Search for the cell housing the specified text and yield its (X, Y) center coordinate. 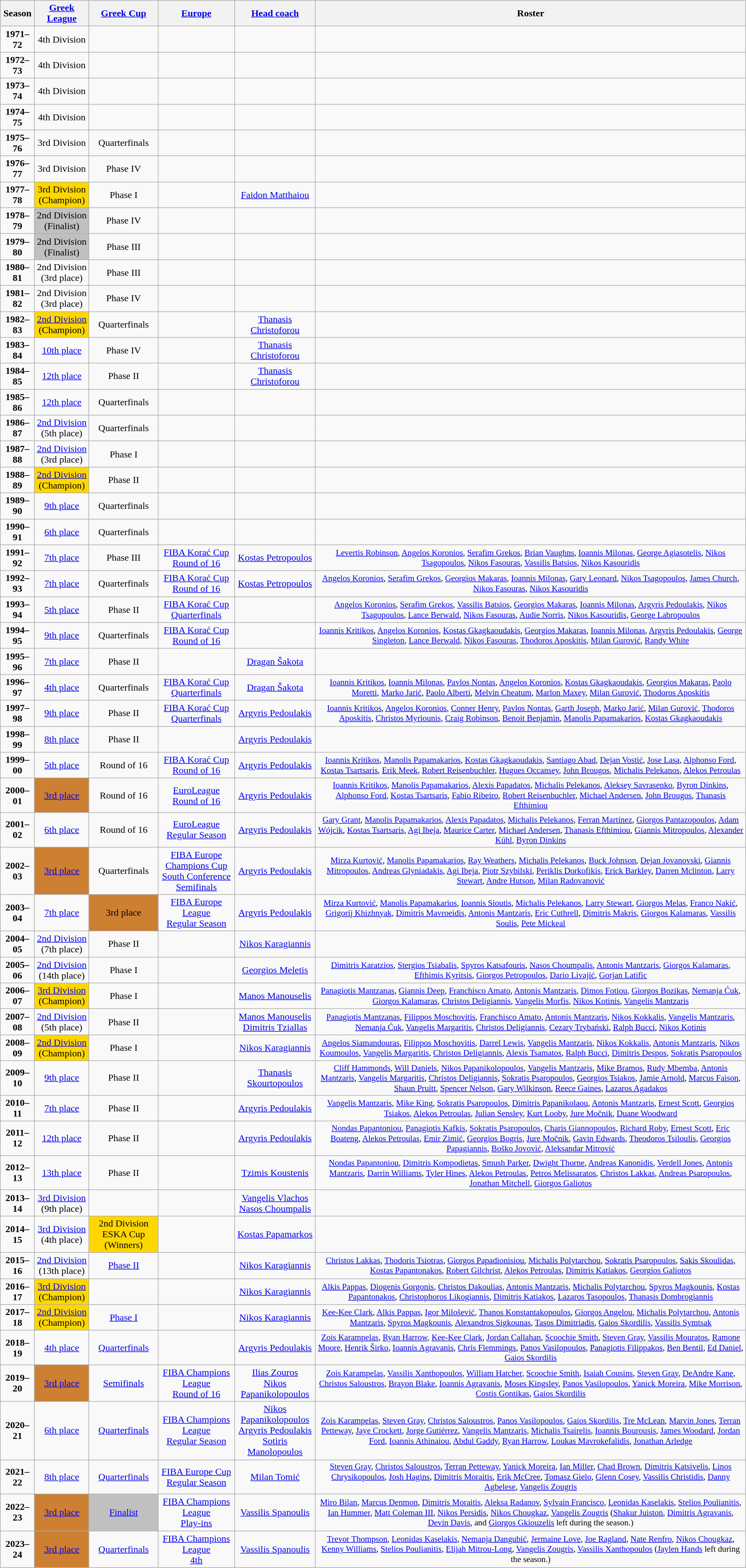
Georgios Meletis (275, 970)
FIBA Champions League4th (196, 1549)
Faidon Matthaiou (275, 194)
Season (18, 14)
1975–76 (18, 143)
Vangelis VlachosNasos Choumpalis (275, 1203)
2011–12 (18, 1138)
EuroLeague Round of 16 (196, 795)
2008–09 (18, 1048)
1976–77 (18, 169)
Tzimis Koustenis (275, 1173)
2005–06 (18, 970)
Kostas Papamarkos (275, 1234)
Thanasis Skourtopoulos (275, 1078)
10th place (62, 351)
1995–96 (18, 661)
FIBA Champions LeagueRound of 16 (196, 1383)
1973–74 (18, 91)
2020–21 (18, 1431)
2022–23 (18, 1513)
FIBA Champions LeaguePlay-ins (196, 1513)
2nd Division (7th place) (62, 944)
Finalist (124, 1513)
2nd Division (14th place) (62, 970)
1981–82 (18, 298)
1999–00 (18, 765)
EuroLeague Regular Season (196, 830)
2014–15 (18, 1234)
1982–83 (18, 324)
2006–07 (18, 996)
1983–84 (18, 351)
1978–79 (18, 221)
1997–98 (18, 713)
2nd Division (13th place) (62, 1266)
2002–03 (18, 871)
Manos Manouselis Dimitris Tziallas (275, 1022)
1984–85 (18, 376)
1971–72 (18, 39)
13th place (62, 1173)
Angelos Koronios, Serafim Grekos, Georgios Makaras, Ioannis Milonas, Gary Leonard, Nikos Tsagopoulos, James Church, Nikos Fasouras, Nikos Kasouridis (531, 583)
1993–94 (18, 610)
2000–01 (18, 795)
1990–91 (18, 532)
Greek League (62, 14)
1985–86 (18, 402)
FIBA Europe Champions Cup South Conference Semifinals (196, 871)
2015–16 (18, 1266)
FIBA Europe CupRegular Season (196, 1477)
1998–99 (18, 739)
FIBA Champions LeagueRegular Season (196, 1431)
2017–18 (18, 1317)
1979–80 (18, 246)
1977–78 (18, 194)
2004–05 (18, 944)
FIBA Europe League Regular Season (196, 913)
2003–04 (18, 913)
Head coach (275, 14)
Europe (196, 14)
2001–02 (18, 830)
1987–88 (18, 454)
1991–92 (18, 558)
Nikos PapanikolopoulosArgyris PedoulakisSotiris Manolopoulos (275, 1431)
Semifinals (124, 1383)
1996–97 (18, 687)
Ilias ZourosNikos Papanikolopoulos (275, 1383)
1980–81 (18, 273)
2016–17 (18, 1291)
Manos Manouselis (275, 996)
2019–20 (18, 1383)
1988–89 (18, 480)
2013–14 (18, 1203)
Roster (531, 14)
2023–24 (18, 1549)
2021–22 (18, 1477)
2012–13 (18, 1173)
2018–19 (18, 1348)
2009–10 (18, 1078)
1972–73 (18, 65)
Milan Tomić (275, 1477)
1989–90 (18, 506)
1974–75 (18, 117)
3rd Division (9th place) (62, 1203)
1986–87 (18, 428)
1994–95 (18, 635)
Greek Cup (124, 14)
1992–93 (18, 583)
2010–11 (18, 1108)
2007–08 (18, 1022)
2nd Division ESKA Cup (Winners) (124, 1234)
3rd Division (4th place) (62, 1234)
